Return the (X, Y) coordinate for the center point of the cell that contains the specified text.  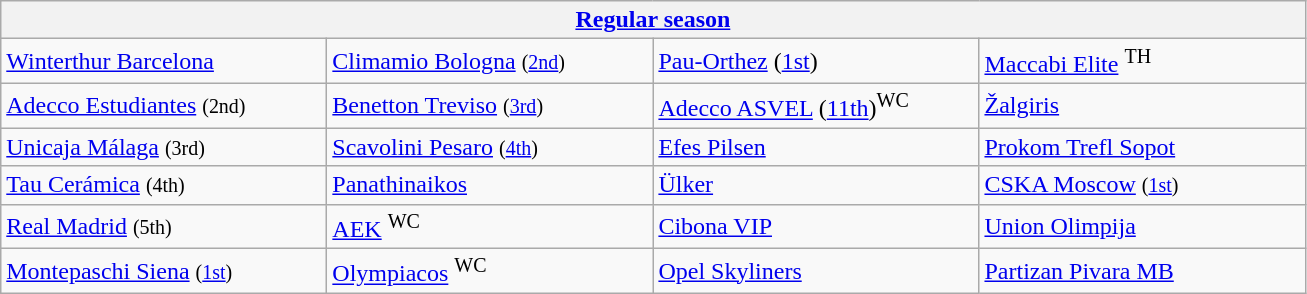
Pau-Orthez (1st) (816, 62)
Adecco ASVEL (11th)WC (816, 106)
Montepaschi Siena (1st) (164, 272)
Winterthur Barcelona (164, 62)
Unicaja Málaga (3rd) (164, 147)
Union Olimpija (1142, 226)
Opel Skyliners (816, 272)
Climamio Bologna (2nd) (490, 62)
Adecco Estudiantes (2nd) (164, 106)
Panathinaikos (490, 185)
AEK WC (490, 226)
Efes Pilsen (816, 147)
CSKA Moscow (1st) (1142, 185)
Regular season (653, 20)
Scavolini Pesaro (4th) (490, 147)
Cibona VIP (816, 226)
Benetton Treviso (3rd) (490, 106)
Maccabi Elite TH (1142, 62)
Partizan Pivara MB (1142, 272)
Tau Cerámica (4th) (164, 185)
Ülker (816, 185)
Olympiacos WC (490, 272)
Žalgiris (1142, 106)
Real Madrid (5th) (164, 226)
Prokom Trefl Sopot (1142, 147)
